Detect which cell encompasses the target text, then output its [x, y] center coordinate. 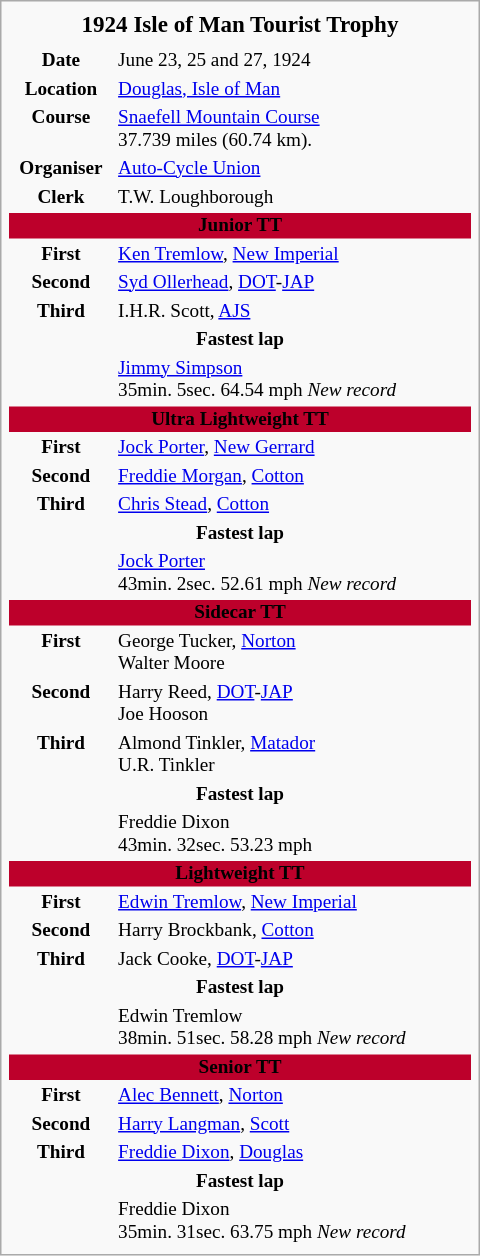
Senior TT [240, 1067]
Edwin Tremlow 38min. 51sec. 58.28 mph New record [294, 1027]
Syd Ollerhead, DOT-JAP [294, 282]
Junior TT [240, 225]
Harry Brockbank, Cotton [294, 930]
Harry Langman, Scott [294, 1124]
Snaefell Mountain Course 37.739 miles (60.74 km). [294, 128]
Clerk [60, 197]
Almond Tinkler, Matador U.R. Tinkler [294, 754]
Freddie Dixon 43min. 32sec. 53.23 mph [294, 833]
Jock Porter 43min. 2sec. 52.61 mph New record [294, 572]
Freddie Dixon 35min. 31sec. 63.75 mph New record [294, 1220]
I.H.R. Scott, AJS [294, 311]
Alec Bennett, Norton [294, 1095]
June 23, 25 and 27, 1924 [294, 60]
Freddie Morgan, Cotton [294, 476]
Douglas, Isle of Man [294, 89]
Date [60, 60]
Jack Cooke, DOT-JAP [294, 959]
Jock Porter, New Gerrard [294, 447]
Course [60, 128]
Lightweight TT [240, 873]
Harry Reed, DOT-JAP Joe Hooson [294, 703]
Sidecar TT [240, 612]
T.W. Loughborough [294, 197]
Jimmy Simpson 35min. 5sec. 64.54 mph New record [294, 379]
Organiser [60, 168]
Ultra Lightweight TT [240, 419]
1924 Isle of Man Tourist Trophy [240, 23]
Freddie Dixon, Douglas [294, 1152]
Auto-Cycle Union [294, 168]
Chris Stead, Cotton [294, 504]
Location [60, 89]
George Tucker, Norton Walter Moore [294, 652]
Ken Tremlow, New Imperial [294, 254]
Edwin Tremlow, New Imperial [294, 902]
